From the cell containing the given text, extract its center point as (X, Y) coordinate. 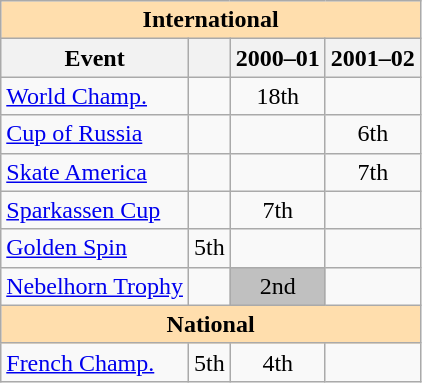
Skate America (95, 172)
Sparkassen Cup (95, 210)
Nebelhorn Trophy (95, 286)
World Champ. (95, 96)
Cup of Russia (95, 134)
French Champ. (95, 362)
2nd (278, 286)
6th (372, 134)
Golden Spin (95, 248)
2000–01 (278, 58)
National (211, 324)
2001–02 (372, 58)
Event (95, 58)
18th (278, 96)
International (211, 20)
4th (278, 362)
